Find where the given text appears and provide that cell's center as [x, y] coordinate. 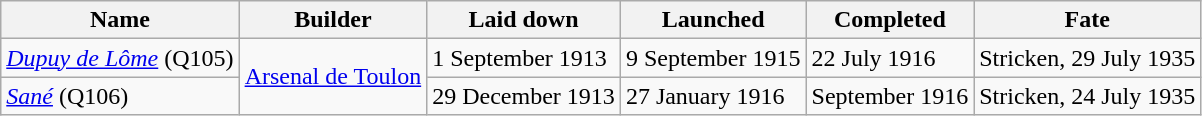
Laid down [524, 20]
Completed [890, 20]
1 September 1913 [524, 58]
Stricken, 29 July 1935 [1088, 58]
September 1916 [890, 96]
Dupuy de Lôme (Q105) [120, 58]
27 January 1916 [713, 96]
Arsenal de Toulon [333, 77]
Launched [713, 20]
29 December 1913 [524, 96]
22 July 1916 [890, 58]
9 September 1915 [713, 58]
Fate [1088, 20]
Name [120, 20]
Sané (Q106) [120, 96]
Stricken, 24 July 1935 [1088, 96]
Builder [333, 20]
